Capture the cell that displays the provided text and extract its [x, y] central coordinate. 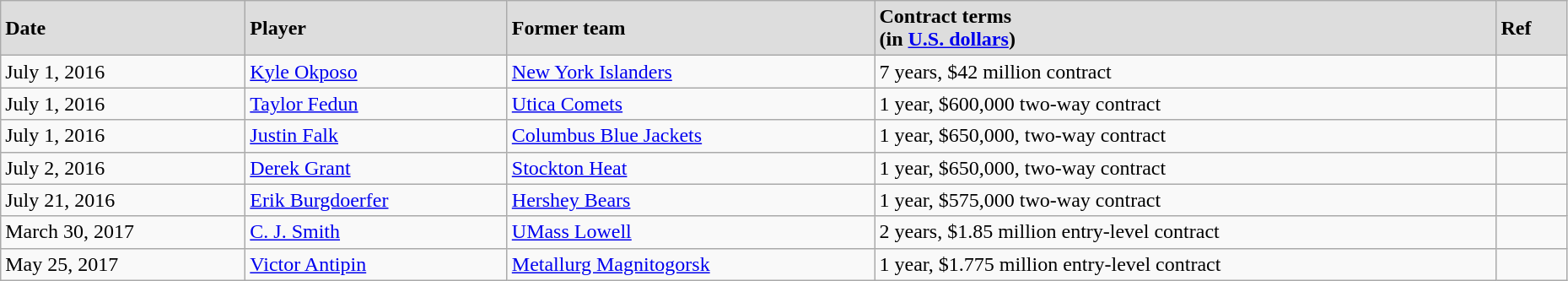
Former team [691, 29]
Columbus Blue Jackets [691, 136]
7 years, $42 million contract [1186, 72]
July 21, 2016 [123, 200]
Derek Grant [376, 168]
C. J. Smith [376, 232]
May 25, 2017 [123, 264]
1 year, $1.775 million entry-level contract [1186, 264]
March 30, 2017 [123, 232]
Stockton Heat [691, 168]
Date [123, 29]
UMass Lowell [691, 232]
1 year, $600,000 two-way contract [1186, 104]
Erik Burgdoerfer [376, 200]
Kyle Okposo [376, 72]
Hershey Bears [691, 200]
2 years, $1.85 million entry-level contract [1186, 232]
Utica Comets [691, 104]
Contract terms(in U.S. dollars) [1186, 29]
Victor Antipin [376, 264]
New York Islanders [691, 72]
Ref [1532, 29]
July 2, 2016 [123, 168]
Metallurg Magnitogorsk [691, 264]
Justin Falk [376, 136]
Player [376, 29]
Taylor Fedun [376, 104]
1 year, $575,000 two-way contract [1186, 200]
